Scan for the cell matching the given text and deliver its [X, Y] coordinate at center. 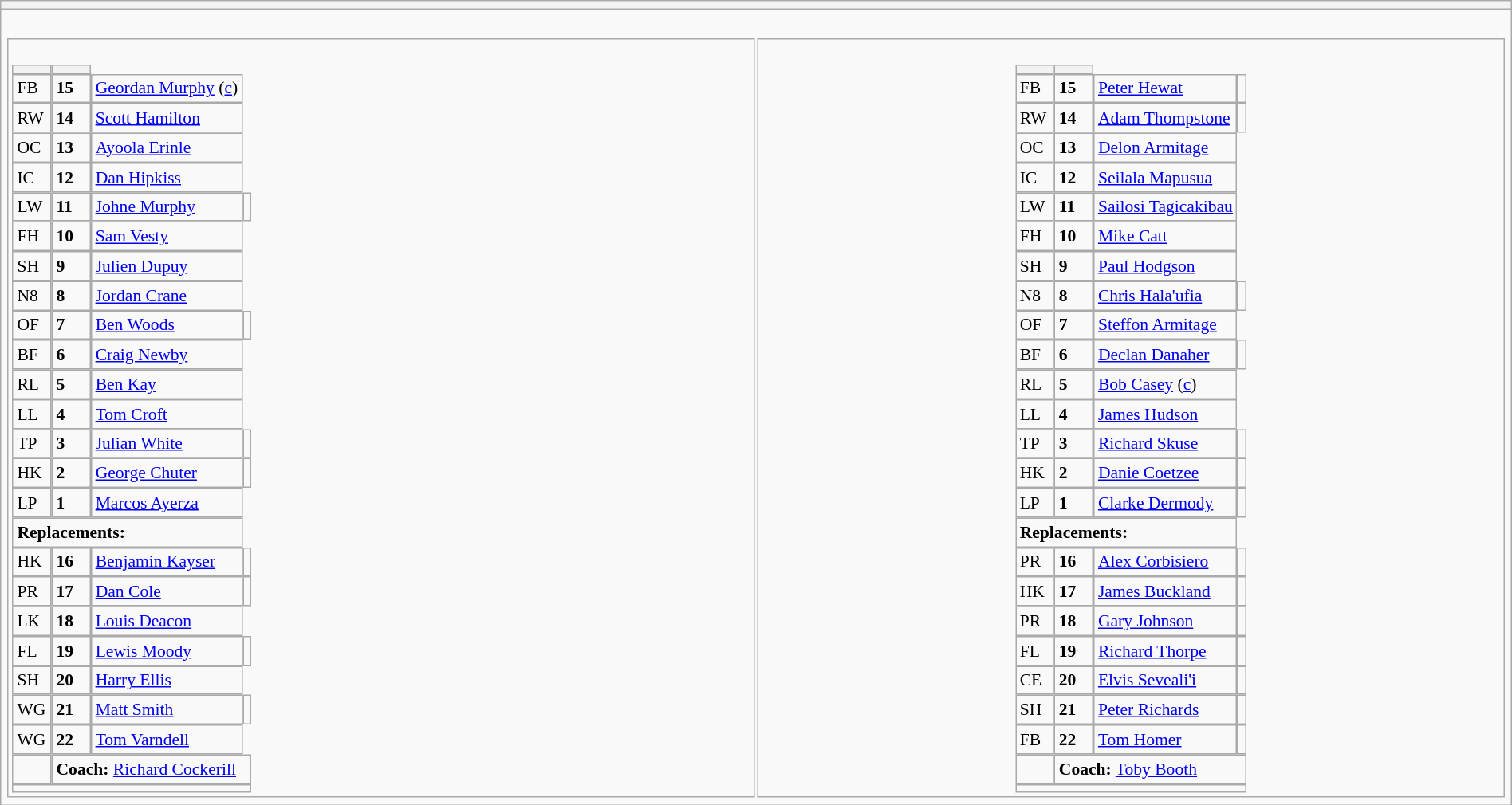
Benjamin Kayser [167, 561]
Peter Richards [1166, 709]
Clarke Dermody [1166, 502]
James Buckland [1166, 591]
Lewis Moody [167, 650]
Tom Varndell [167, 740]
Adam Thompstone [1166, 118]
Richard Skuse [1166, 443]
James Hudson [1166, 414]
George Chuter [167, 473]
CE [1035, 681]
Tom Croft [167, 414]
Matt Smith [167, 709]
Scott Hamilton [167, 118]
Julien Dupuy [167, 266]
Coach: Toby Booth [1150, 768]
Johne Murphy [167, 207]
Alex Corbisiero [1166, 561]
Steffon Armitage [1166, 325]
Dan Cole [167, 591]
Ben Kay [167, 384]
Gary Johnson [1166, 620]
LK [32, 620]
Ayoola Erinle [167, 147]
Sam Vesty [167, 236]
Jordan Crane [167, 295]
Danie Coetzee [1166, 473]
Seilala Mapusua [1166, 177]
Paul Hodgson [1166, 266]
Geordan Murphy (c) [167, 88]
Dan Hipkiss [167, 177]
Sailosi Tagicakibau [1166, 207]
Ben Woods [167, 325]
Coach: Richard Cockerill [152, 768]
Julian White [167, 443]
Richard Thorpe [1166, 650]
Tom Homer [1166, 740]
Craig Newby [167, 354]
Declan Danaher [1166, 354]
Peter Hewat [1166, 88]
Harry Ellis [167, 681]
Mike Catt [1166, 236]
Delon Armitage [1166, 147]
Marcos Ayerza [167, 502]
Chris Hala'ufia [1166, 295]
Elvis Seveali'i [1166, 681]
Louis Deacon [167, 620]
Bob Casey (c) [1166, 384]
